Find where the given text appears and provide that cell's center as [x, y] coordinate. 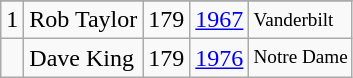
Vanderbilt [301, 20]
Dave King [84, 58]
1 [12, 20]
1967 [220, 20]
1976 [220, 58]
Notre Dame [301, 58]
Rob Taylor [84, 20]
